Return (X, Y) of the center of cell containing provided text 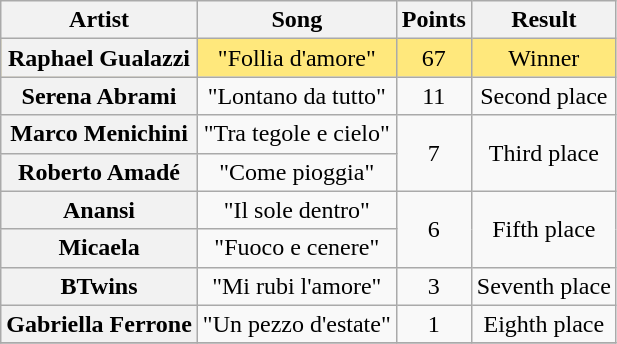
BTwins (100, 286)
Gabriella Ferrone (100, 324)
Result (544, 20)
"Come pioggia" (296, 172)
"Tra tegole e cielo" (296, 134)
Third place (544, 153)
"Il sole dentro" (296, 210)
11 (434, 96)
"Mi rubi l'amore" (296, 286)
Anansi (100, 210)
Winner (544, 58)
"Fuoco e cenere" (296, 248)
Roberto Amadé (100, 172)
Second place (544, 96)
Serena Abrami (100, 96)
6 (434, 229)
Micaela (100, 248)
"Lontano da tutto" (296, 96)
Song (296, 20)
Seventh place (544, 286)
Artist (100, 20)
3 (434, 286)
Marco Menichini (100, 134)
"Follia d'amore" (296, 58)
67 (434, 58)
Fifth place (544, 229)
Points (434, 20)
1 (434, 324)
Raphael Gualazzi (100, 58)
7 (434, 153)
"Un pezzo d'estate" (296, 324)
Eighth place (544, 324)
